Search for the cell housing the specified text and yield its [X, Y] center coordinate. 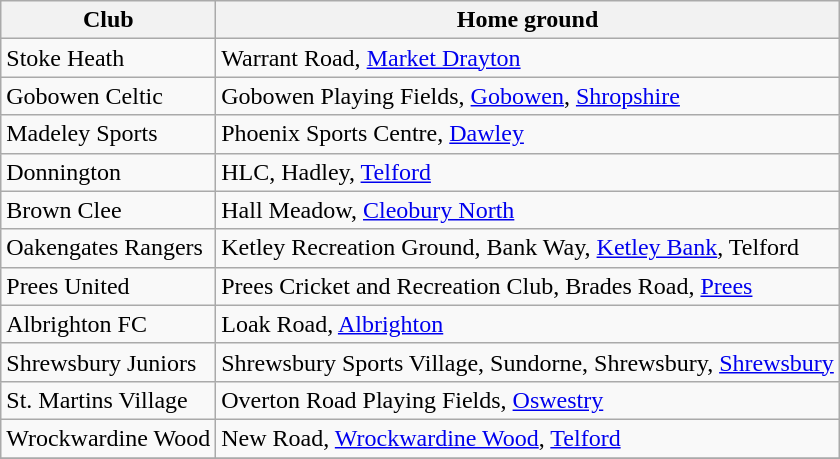
Oakengates Rangers [108, 248]
Prees Cricket and Recreation Club, Brades Road, Prees [528, 286]
New Road, Wrockwardine Wood, Telford [528, 438]
Loak Road, Albrighton [528, 324]
Warrant Road, Market Drayton [528, 58]
Donnington [108, 172]
Prees United [108, 286]
Gobowen Celtic [108, 96]
Stoke Heath [108, 58]
Wrockwardine Wood [108, 438]
Club [108, 20]
Madeley Sports [108, 134]
Brown Clee [108, 210]
Gobowen Playing Fields, Gobowen, Shropshire [528, 96]
Phoenix Sports Centre, Dawley [528, 134]
Overton Road Playing Fields, Oswestry [528, 400]
Shrewsbury Juniors [108, 362]
Ketley Recreation Ground, Bank Way, Ketley Bank, Telford [528, 248]
Home ground [528, 20]
Shrewsbury Sports Village, Sundorne, Shrewsbury, Shrewsbury [528, 362]
Hall Meadow, Cleobury North [528, 210]
Albrighton FC [108, 324]
St. Martins Village [108, 400]
HLC, Hadley, Telford [528, 172]
